Output the (x, y) coordinate of the center of the cell containing the given text.  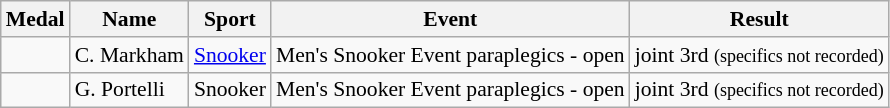
C. Markham (130, 55)
Name (130, 19)
Event (450, 19)
Result (760, 19)
G. Portelli (130, 90)
Sport (230, 19)
Medal (36, 19)
